Scan for the cell matching the given text and deliver its (x, y) coordinate at center. 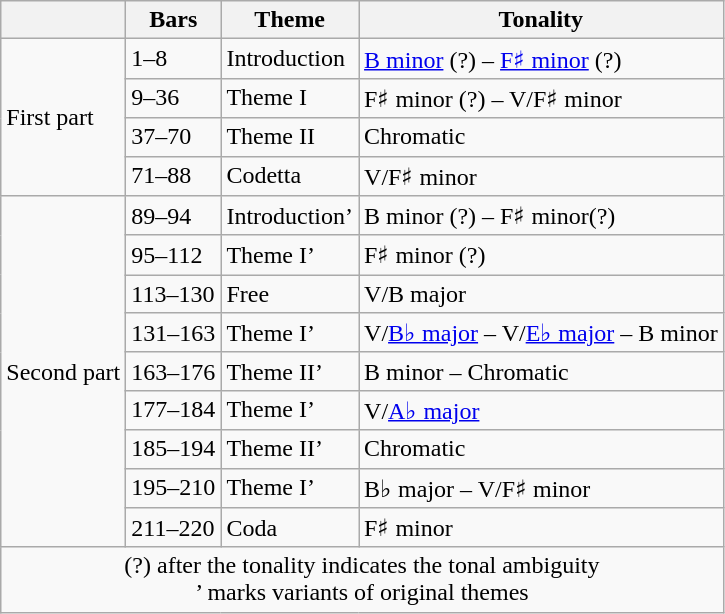
89–94 (174, 216)
Introduction’ (290, 216)
B♭ major – V/F♯ minor (542, 488)
First part (64, 118)
Coda (290, 528)
95–112 (174, 255)
Tonality (542, 20)
Bars (174, 20)
37–70 (174, 137)
195–210 (174, 488)
163–176 (174, 371)
185–194 (174, 449)
V/B♭ major – V/E♭ major – B minor (542, 333)
F♯ minor (542, 528)
Theme I (290, 98)
Second part (64, 372)
V/B major (542, 294)
1–8 (174, 59)
B minor (?) – F♯ minor (?) (542, 59)
9–36 (174, 98)
F♯ minor (?) (542, 255)
177–184 (174, 410)
B minor (?) – F♯ minor(?) (542, 216)
V/F♯ minor (542, 176)
113–130 (174, 294)
Theme (290, 20)
131–163 (174, 333)
V/A♭ major (542, 410)
B minor – Chromatic (542, 371)
Theme II (290, 137)
(?) after the tonality indicates the tonal ambiguity’ marks variants of original themes (362, 580)
211–220 (174, 528)
Free (290, 294)
Introduction (290, 59)
71–88 (174, 176)
Codetta (290, 176)
F♯ minor (?) – V/F♯ minor (542, 98)
